Provide the (X, Y) coordinate of the cell's center where the given text is located.  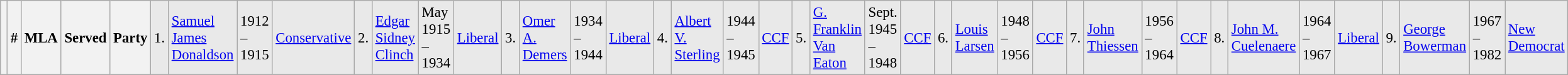
George Bowerman (1435, 37)
2. (364, 37)
3. (511, 37)
Louis Larsen (975, 37)
1934 – 1944 (588, 37)
Samuel James Donaldson (203, 37)
Sept. 1945 – 1948 (883, 37)
Omer A. Demers (545, 37)
Party (131, 37)
Served (86, 37)
5. (801, 37)
1956 – 1964 (1159, 37)
7. (1076, 37)
John Thiessen (1113, 37)
8. (1220, 37)
Albert V. Sterling (697, 37)
Conservative (313, 37)
May 1915 – 1934 (436, 37)
G. Franklin Van Eaton (837, 37)
1912 – 1915 (255, 37)
9. (1391, 37)
Edgar Sidney Clinch (395, 37)
New Democrat (1537, 37)
1967 – 1982 (1487, 37)
John M. Cuelenaere (1264, 37)
1. (160, 37)
6. (943, 37)
1964 – 1967 (1317, 37)
1944 – 1945 (741, 37)
MLA (41, 37)
4. (662, 37)
1948 – 1956 (1015, 37)
# (14, 37)
